Extract the [X, Y] coordinate from the center of the cell holding the provided text.  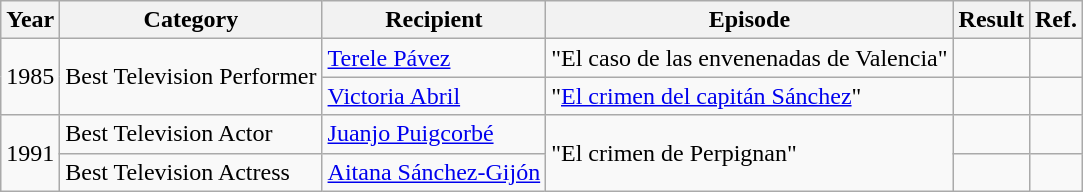
Result [991, 20]
Aitana Sánchez-Gijón [434, 172]
1985 [30, 77]
Juanjo Puigcorbé [434, 134]
1991 [30, 153]
"El crimen de Perpignan" [750, 153]
"El caso de las envenenadas de Valencia" [750, 58]
Best Television Actor [191, 134]
Best Television Performer [191, 77]
Victoria Abril [434, 96]
Best Television Actress [191, 172]
Ref. [1056, 20]
Recipient [434, 20]
Terele Pávez [434, 58]
"El crimen del capitán Sánchez" [750, 96]
Category [191, 20]
Year [30, 20]
Episode [750, 20]
